Output the [x, y] coordinate of the center of the cell containing the given text.  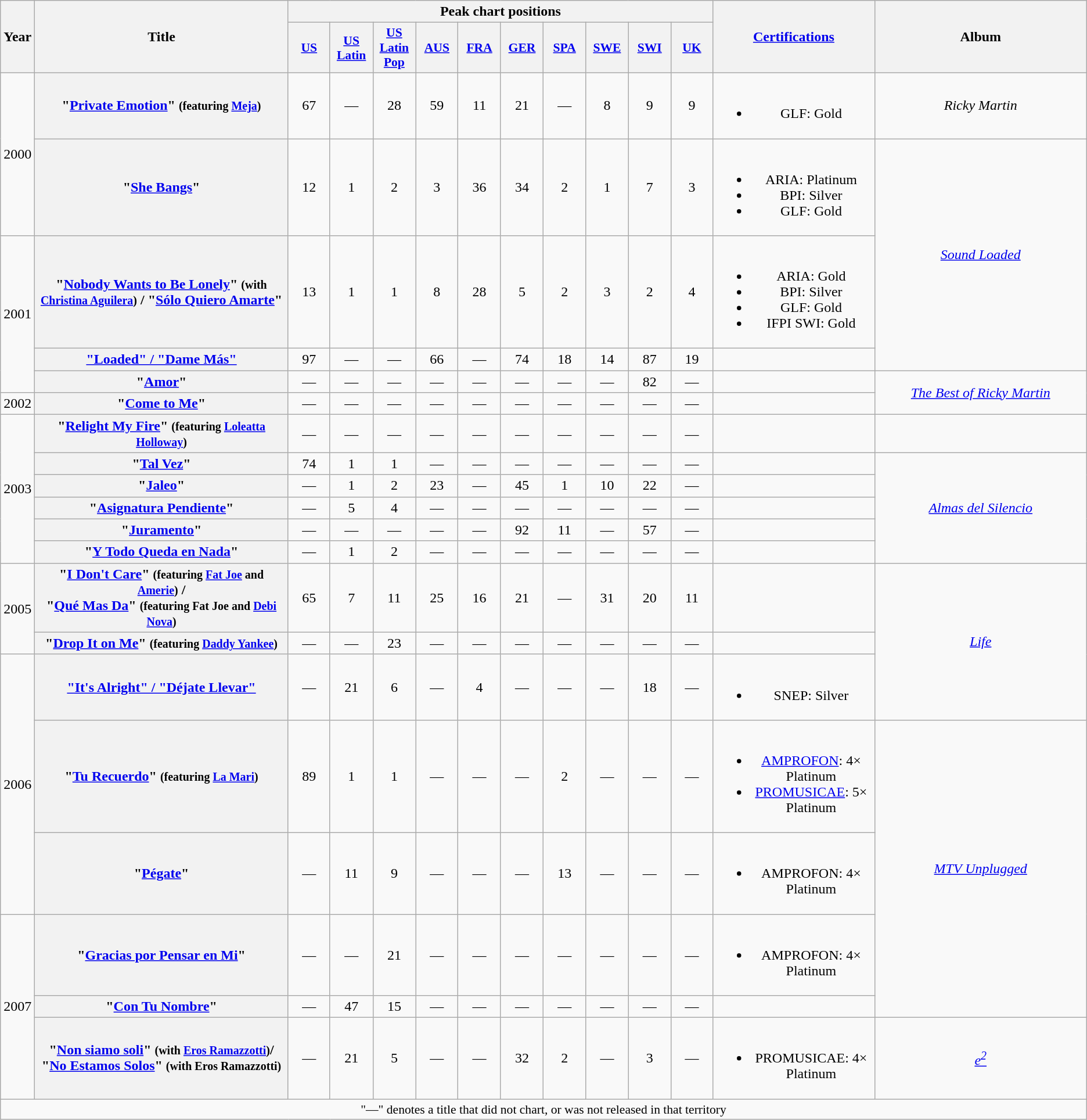
66 [437, 360]
"Y Todo Queda en Nada" [161, 552]
31 [607, 597]
ARIA: GoldBPI: SilverGLF: GoldIFPI SWI: Gold [794, 292]
"Juramento" [161, 530]
10 [607, 486]
14 [607, 360]
19 [692, 360]
"Non siamo soli" (with Eros Ramazzotti)/ "No Estamos Solos" (with Eros Ramazzotti) [161, 1058]
SWE [607, 48]
Title [161, 37]
Sound Loaded [980, 254]
57 [649, 530]
"Drop It on Me" (featuring Daddy Yankee) [161, 643]
US Latin Pop [394, 48]
"Asignatura Pendiente" [161, 508]
87 [649, 360]
US Latin [351, 48]
FRA [480, 48]
"I Don't Care" (featuring Fat Joe and Amerie) /"Qué Mas Da" (featuring Fat Joe and Debi Nova) [161, 597]
89 [309, 776]
2000 [17, 154]
UK [692, 48]
"She Bangs" [161, 187]
"Relight My Fire" (featuring Loleatta Holloway) [161, 433]
2001 [17, 314]
34 [521, 187]
2002 [17, 404]
e2 [980, 1058]
PROMUSICAE: 4× Platinum [794, 1058]
The Best of Ricky Martin [980, 393]
"Private Emotion" (featuring Meja) [161, 106]
AUS [437, 48]
2005 [17, 609]
ARIA: PlatinumBPI: SilverGLF: Gold [794, 187]
"Amor" [161, 382]
"Tal Vez" [161, 464]
15 [394, 1007]
97 [309, 360]
GER [521, 48]
25 [437, 597]
Certifications [794, 37]
"Come to Me" [161, 404]
Peak chart positions [501, 12]
GLF: Gold [794, 106]
36 [480, 187]
Year [17, 37]
6 [394, 687]
82 [649, 382]
12 [309, 187]
MTV Unplugged [980, 868]
2003 [17, 489]
US [309, 48]
2007 [17, 1007]
"Gracias por Pensar en Mi" [161, 955]
59 [437, 106]
"Loaded" / "Dame Más" [161, 360]
"It's Alright" / "Déjate Llevar" [161, 687]
65 [309, 597]
SNEP: Silver [794, 687]
AMPROFON: 4× PlatinumPROMUSICAE: 5× Platinum [794, 776]
47 [351, 1007]
SWI [649, 48]
Life [980, 641]
"Con Tu Nombre" [161, 1007]
"Tu Recuerdo" (featuring La Mari) [161, 776]
67 [309, 106]
32 [521, 1058]
Almas del Silencio [980, 508]
"Nobody Wants to Be Lonely" (with Christina Aguilera) / "Sólo Quiero Amarte" [161, 292]
"Pégate" [161, 873]
Album [980, 37]
45 [521, 486]
2006 [17, 784]
"—" denotes a title that did not chart, or was not released in that territory [543, 1110]
22 [649, 486]
"Jaleo" [161, 486]
Ricky Martin [980, 106]
16 [480, 597]
SPA [564, 48]
92 [521, 530]
20 [649, 597]
